Capture the cell that displays the provided text and extract its (x, y) central coordinate. 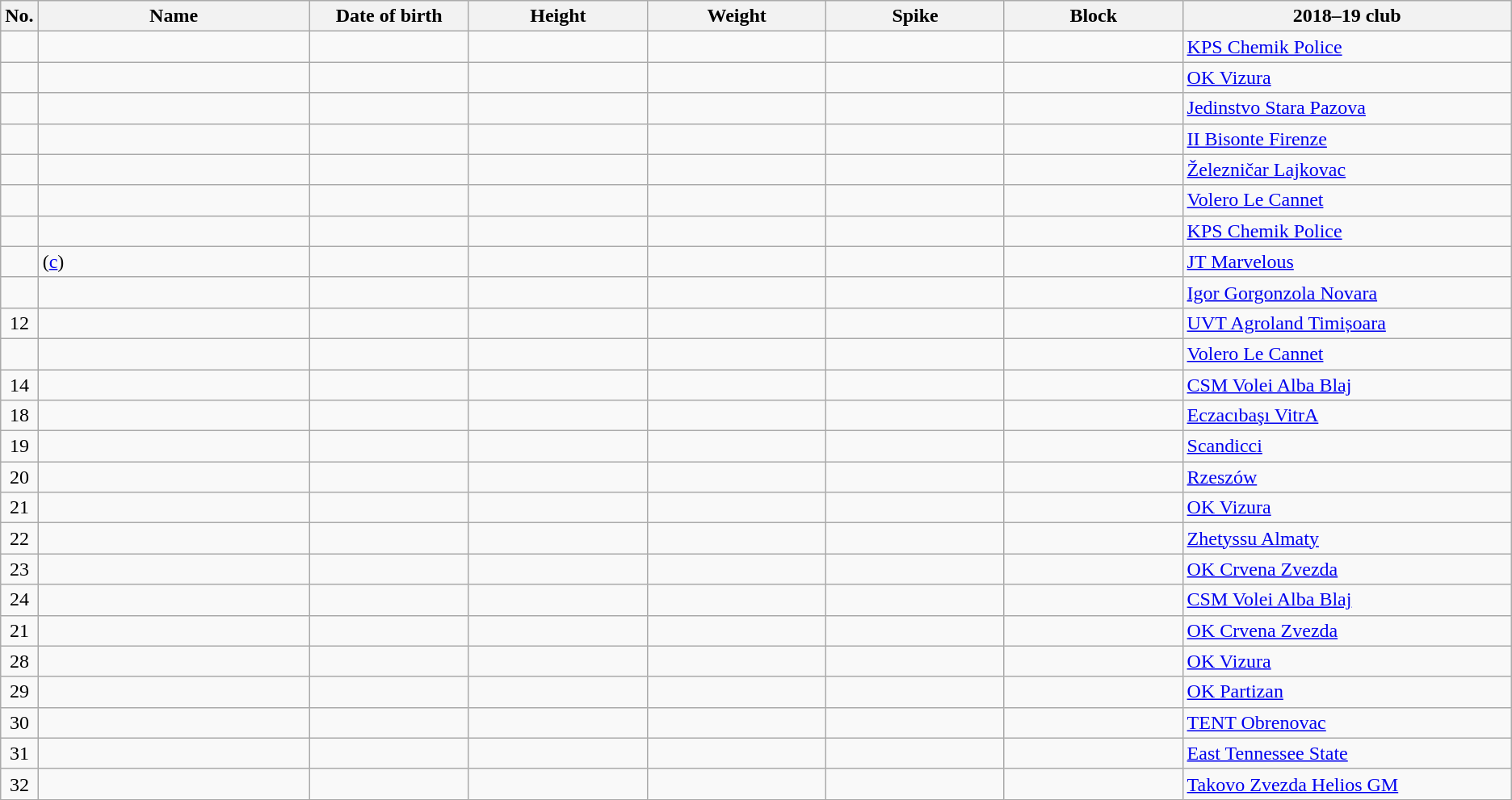
Name (174, 16)
Scandicci (1347, 446)
19 (19, 446)
East Tennessee State (1347, 753)
(c) (174, 262)
28 (19, 661)
Weight (737, 16)
Spike (916, 16)
Rzeszów (1347, 477)
24 (19, 600)
UVT Agroland Timișoara (1347, 323)
Takovo Zvezda Helios GM (1347, 784)
TENT Obrenovac (1347, 723)
Jedinstvo Stara Pazova (1347, 108)
Height (557, 16)
No. (19, 16)
18 (19, 416)
23 (19, 569)
2018–19 club (1347, 16)
JT Marvelous (1347, 262)
Zhetyssu Almaty (1347, 538)
Eczacıbaşı VitrA (1347, 416)
20 (19, 477)
31 (19, 753)
30 (19, 723)
OK Partizan (1347, 692)
32 (19, 784)
Date of birth (389, 16)
22 (19, 538)
Železničar Lajkovac (1347, 170)
12 (19, 323)
29 (19, 692)
Igor Gorgonzola Novara (1347, 292)
Block (1094, 16)
II Bisonte Firenze (1347, 139)
14 (19, 385)
